From the cell containing the given text, extract its center point as (x, y) coordinate. 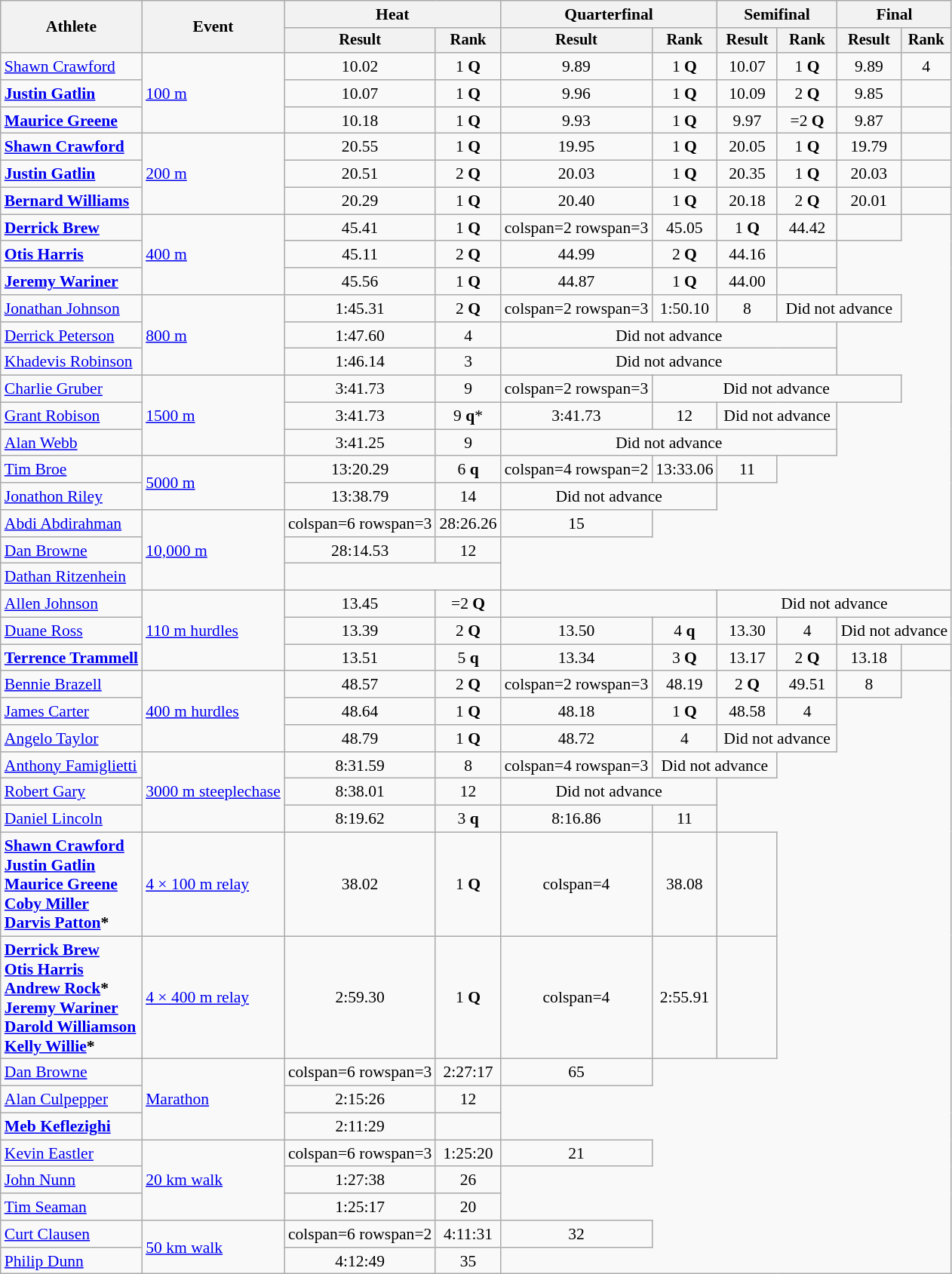
1:47.60 (361, 336)
Alan Webb (71, 443)
Charlie Gruber (71, 389)
13.30 (748, 631)
8:38.01 (361, 792)
Shawn CrawfordJustin GatlinMaurice GreeneCoby MillerDarvis Patton* (71, 885)
1:25:20 (468, 1153)
Derrick BrewOtis HarrisAndrew Rock*Jeremy WarinerDarold WilliamsonKelly Willie* (71, 997)
13.50 (576, 631)
48.19 (684, 685)
21 (576, 1153)
Bernard Williams (71, 201)
9.96 (576, 94)
14 (468, 496)
50 km walk (213, 1248)
Bennie Brazell (71, 685)
45.41 (361, 228)
Alan Culpepper (71, 1100)
John Nunn (71, 1180)
48.58 (748, 711)
45.05 (684, 228)
28:26.26 (468, 523)
Tim Broe (71, 470)
48.57 (361, 685)
20.40 (576, 201)
19.95 (576, 147)
Angelo Taylor (71, 738)
1:45.31 (361, 309)
Terrence Trammell (71, 658)
Athlete (71, 27)
8:31.59 (361, 766)
2:55.91 (684, 997)
1500 m (213, 416)
Event (213, 27)
1:46.14 (361, 362)
6 q (468, 470)
13.39 (361, 631)
Kevin Eastler (71, 1153)
Meb Keflezighi (71, 1127)
45.11 (361, 255)
13.45 (361, 604)
48.18 (576, 711)
38.08 (684, 885)
9.93 (576, 121)
Otis Harris (71, 255)
44.87 (576, 281)
20.51 (361, 174)
400 m hurdles (213, 712)
48.72 (576, 738)
13.17 (748, 658)
Duane Ross (71, 631)
Derrick Peterson (71, 336)
13:38.79 (361, 496)
13:33.06 (684, 470)
20.29 (361, 201)
800 m (213, 335)
1:50.10 (684, 309)
15 (576, 523)
100 m (213, 94)
13.51 (361, 658)
3 Q (684, 658)
3000 m steeplechase (213, 792)
5000 m (213, 483)
44.16 (748, 255)
4:11:31 (468, 1234)
13.34 (576, 658)
13.18 (869, 658)
38.02 (361, 885)
20.55 (361, 147)
3 q (468, 819)
2:15:26 (361, 1100)
colspan=6 rowspan=2 (361, 1234)
3 (468, 362)
Maurice Greene (71, 121)
10.18 (361, 121)
20.18 (748, 201)
13:20.29 (361, 470)
4 × 400 m relay (213, 997)
Daniel Lincoln (71, 819)
9.87 (869, 121)
20.01 (869, 201)
3:41.25 (361, 443)
Grant Robison (71, 416)
Khadevis Robinson (71, 362)
Quarterfinal (610, 14)
200 m (213, 173)
20 km walk (213, 1180)
32 (576, 1234)
colspan=4 rowspan=3 (576, 766)
10.09 (748, 94)
48.79 (361, 738)
Jonathan Johnson (71, 309)
19.79 (869, 147)
2:11:29 (361, 1127)
1:27:38 (361, 1180)
2:27:17 (468, 1073)
8:16.86 (576, 819)
2:59.30 (361, 997)
Curt Clausen (71, 1234)
44.00 (748, 281)
James Carter (71, 711)
Marathon (213, 1100)
Abdi Abdirahman (71, 523)
26 (468, 1180)
4 × 100 m relay (213, 885)
44.42 (807, 228)
Semifinal (777, 14)
Final (895, 14)
Dathan Ritzenhein (71, 577)
8:19.62 (361, 819)
Anthony Famiglietti (71, 766)
Robert Gary (71, 792)
1:25:17 (361, 1207)
45.56 (361, 281)
Tim Seaman (71, 1207)
4 q (684, 631)
10,000 m (213, 551)
44.99 (576, 255)
49.51 (807, 685)
Jonathon Riley (71, 496)
Derrick Brew (71, 228)
20 (468, 1207)
Allen Johnson (71, 604)
5 q (468, 658)
9.85 (869, 94)
65 (576, 1073)
colspan=4 rowspan=2 (576, 470)
28:14.53 (361, 551)
Heat (392, 14)
48.64 (361, 711)
20.05 (748, 147)
20.35 (748, 174)
10.02 (361, 66)
400 m (213, 255)
9 q* (468, 416)
Jeremy Wariner (71, 281)
9.97 (748, 121)
110 m hurdles (213, 631)
